Detect which cell encompasses the target text, then output its [x, y] center coordinate. 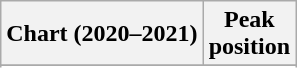
Peakposition [249, 34]
Chart (2020–2021) [102, 34]
